Find where the given text appears and provide that cell's center as [x, y] coordinate. 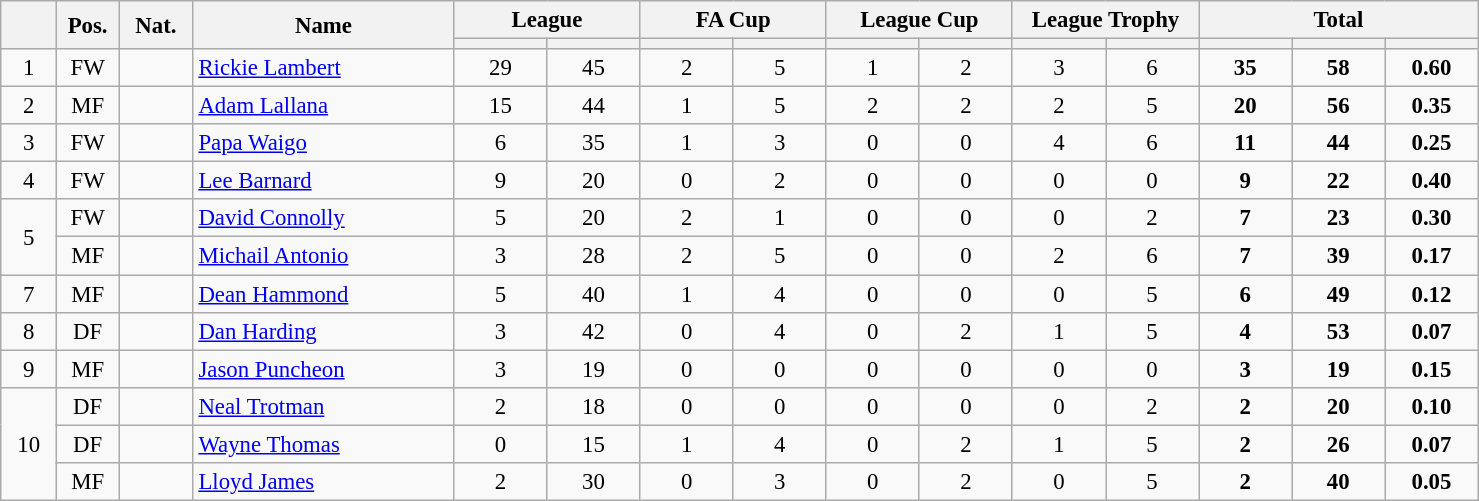
Lloyd James [324, 482]
David Connolly [324, 219]
League Cup [919, 20]
0.35 [1432, 106]
Adam Lallana [324, 106]
Jason Puncheon [324, 369]
42 [594, 331]
Dean Hammond [324, 294]
0.60 [1432, 68]
30 [594, 482]
22 [1338, 181]
Neal Trotman [324, 406]
Name [324, 25]
28 [594, 256]
18 [594, 406]
10 [29, 444]
Rickie Lambert [324, 68]
Dan Harding [324, 331]
53 [1338, 331]
Nat. [156, 25]
0.17 [1432, 256]
Wayne Thomas [324, 444]
0.12 [1432, 294]
League [547, 20]
29 [500, 68]
58 [1338, 68]
39 [1338, 256]
Michail Antonio [324, 256]
45 [594, 68]
26 [1338, 444]
0.40 [1432, 181]
Pos. [88, 25]
Lee Barnard [324, 181]
0.10 [1432, 406]
0.05 [1432, 482]
0.30 [1432, 219]
23 [1338, 219]
Total [1339, 20]
8 [29, 331]
56 [1338, 106]
11 [1246, 143]
Papa Waigo [324, 143]
0.25 [1432, 143]
FA Cup [733, 20]
49 [1338, 294]
League Trophy [1105, 20]
0.15 [1432, 369]
